Provide the (x, y) coordinate of the cell's center where the given text is located.  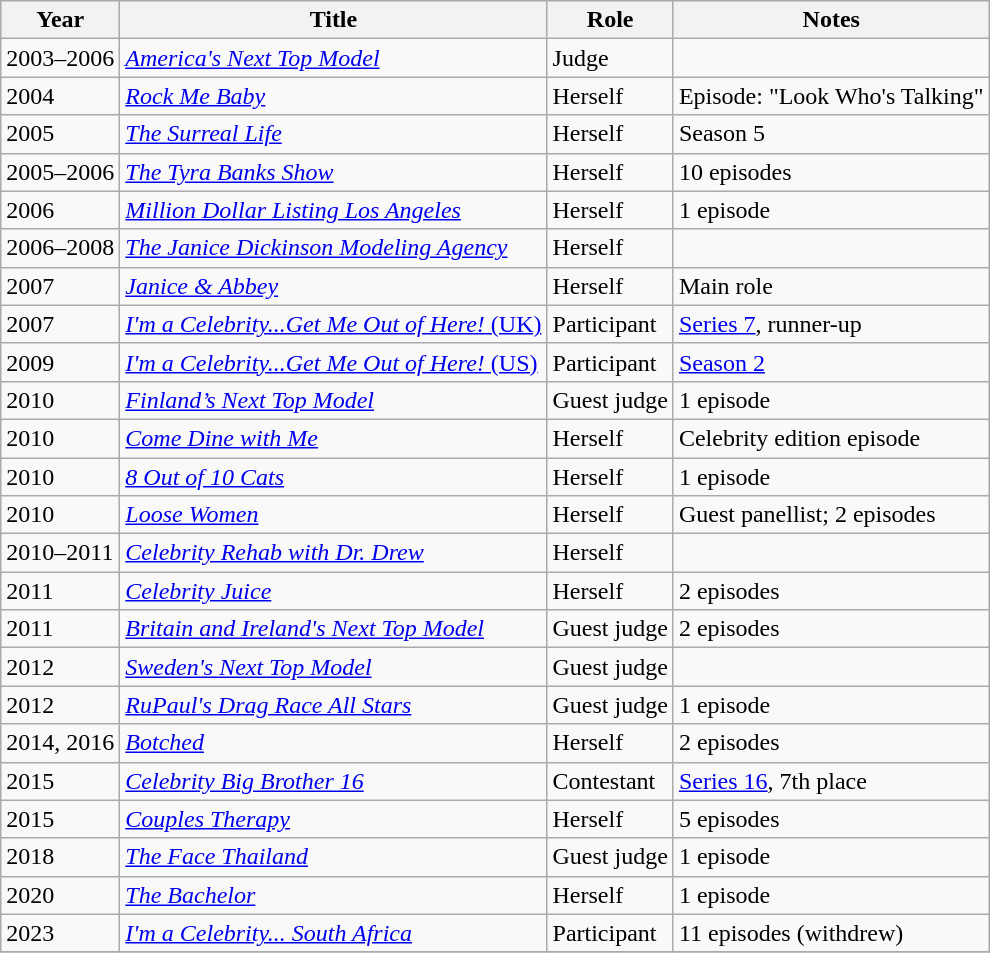
10 episodes (831, 172)
RuPaul's Drag Race All Stars (334, 705)
2003–2006 (60, 58)
2010–2011 (60, 553)
Episode: "Look Who's Talking" (831, 96)
Season 5 (831, 134)
Series 16, 7th place (831, 781)
2018 (60, 857)
The Janice Dickinson Modeling Agency (334, 248)
Celebrity Big Brother 16 (334, 781)
Rock Me Baby (334, 96)
Come Dine with Me (334, 438)
Series 7, runner-up (831, 324)
Role (610, 20)
8 Out of 10 Cats (334, 477)
Celebrity edition episode (831, 438)
The Face Thailand (334, 857)
The Surreal Life (334, 134)
I'm a Celebrity...Get Me Out of Here! (US) (334, 362)
5 episodes (831, 819)
Botched (334, 743)
Loose Women (334, 515)
Couples Therapy (334, 819)
America's Next Top Model (334, 58)
The Tyra Banks Show (334, 172)
Season 2 (831, 362)
The Bachelor (334, 895)
2023 (60, 933)
2005 (60, 134)
2004 (60, 96)
I'm a Celebrity... South Africa (334, 933)
2006–2008 (60, 248)
Judge (610, 58)
Britain and Ireland's Next Top Model (334, 629)
Celebrity Juice (334, 591)
2009 (60, 362)
Main role (831, 286)
Million Dollar Listing Los Angeles (334, 210)
Title (334, 20)
Sweden's Next Top Model (334, 667)
2005–2006 (60, 172)
Notes (831, 20)
Janice & Abbey (334, 286)
I'm a Celebrity...Get Me Out of Here! (UK) (334, 324)
2014, 2016 (60, 743)
11 episodes (withdrew) (831, 933)
Finland’s Next Top Model (334, 400)
Guest panellist; 2 episodes (831, 515)
2020 (60, 895)
Contestant (610, 781)
Celebrity Rehab with Dr. Drew (334, 553)
Year (60, 20)
2006 (60, 210)
